Identify which cell holds the provided text, then report its (x, y) central coordinate. 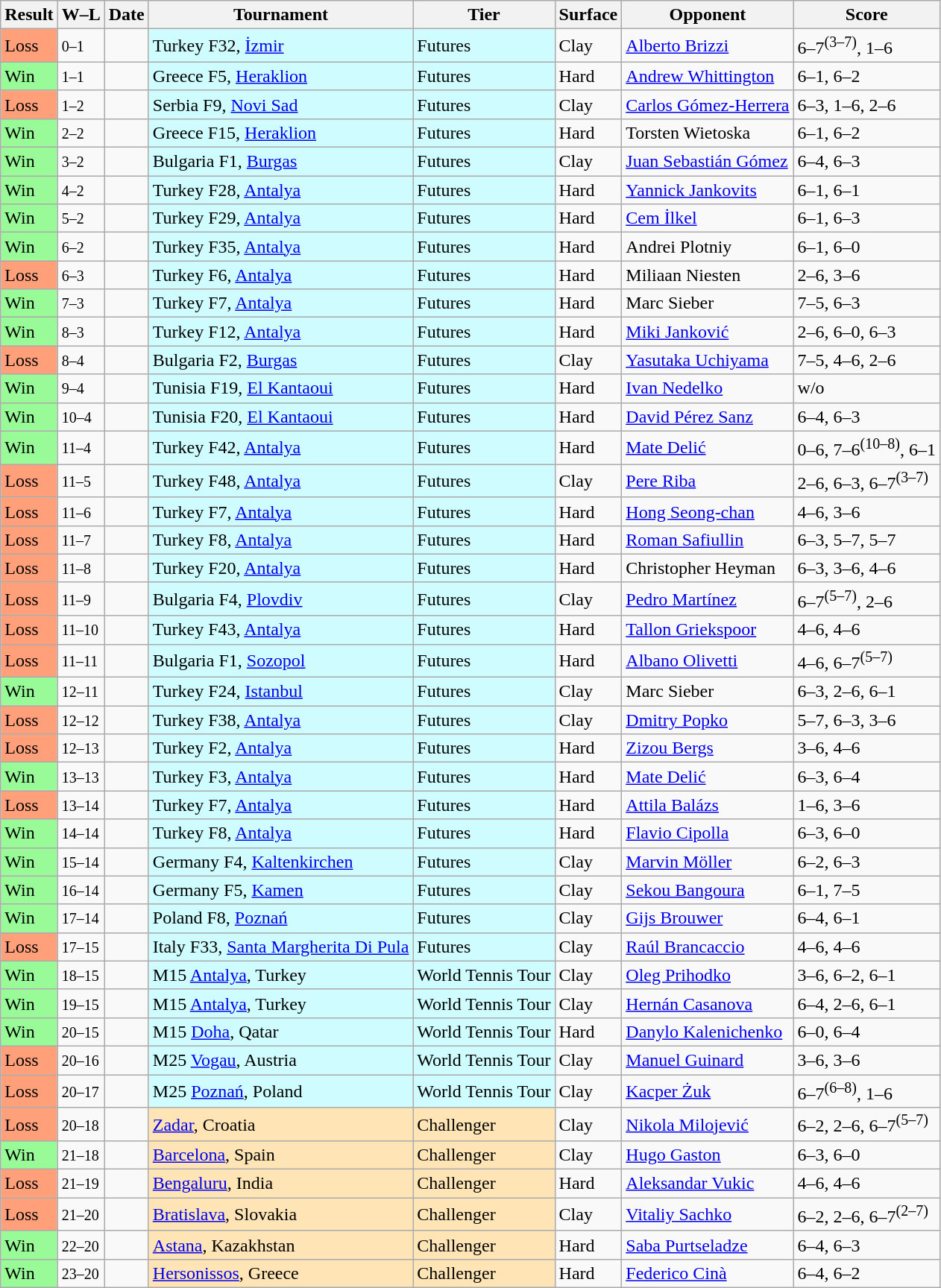
4–6, 3–6 (866, 511)
11–11 (81, 660)
23–20 (81, 1273)
3–6, 3–6 (866, 1060)
12–12 (81, 720)
M25 Poznań, Poland (280, 1091)
6–3 (81, 275)
6–3, 2–6, 6–1 (866, 692)
Sekou Bangoura (708, 890)
Andrei Plotniy (708, 247)
2–6, 3–6 (866, 275)
Juan Sebastián Gómez (708, 162)
Pedro Martínez (708, 599)
21–18 (81, 1155)
Turkey F24, Istanbul (280, 692)
0–1 (81, 46)
Yannick Jankovits (708, 190)
Yasutaka Uchiyama (708, 360)
13–13 (81, 777)
Cem İlkel (708, 218)
20–15 (81, 1032)
11–5 (81, 482)
6–7(5–7), 2–6 (866, 599)
1–2 (81, 104)
7–5, 6–3 (866, 303)
6–1, 6–1 (866, 190)
7–5, 4–6, 2–6 (866, 360)
Turkey F20, Antalya (280, 568)
Federico Cinà (708, 1273)
2–2 (81, 133)
12–13 (81, 748)
Alberto Brizzi (708, 46)
5–7, 6–3, 3–6 (866, 720)
Hernán Casanova (708, 1003)
3–6, 6–2, 6–1 (866, 975)
Marvin Möller (708, 862)
Turkey F43, Antalya (280, 630)
Bengaluru, India (280, 1184)
7–3 (81, 303)
6–1, 7–5 (866, 890)
Miliaan Niesten (708, 275)
8–4 (81, 360)
Bulgaria F2, Burgas (280, 360)
w/o (866, 388)
6–3, 1–6, 2–6 (866, 104)
18–15 (81, 975)
20–16 (81, 1060)
11–8 (81, 568)
Nikola Milojević (708, 1124)
Serbia F9, Novi Sad (280, 104)
15–14 (81, 862)
Surface (588, 15)
Turkey F32, İzmir (280, 46)
3–2 (81, 162)
1–6, 3–6 (866, 805)
6–1, 6–3 (866, 218)
Barcelona, Spain (280, 1155)
Ivan Nedelko (708, 388)
4–6, 6–7(5–7) (866, 660)
Greece F15, Heraklion (280, 133)
11–9 (81, 599)
Turkey F38, Antalya (280, 720)
2–6, 6–3, 6–7(3–7) (866, 482)
6–3, 6–4 (866, 777)
Vitaliy Sachko (708, 1215)
Astana, Kazakhstan (280, 1245)
Turkey F2, Antalya (280, 748)
Saba Purtseladze (708, 1245)
17–14 (81, 918)
Aleksandar Vukic (708, 1184)
Dmitry Popko (708, 720)
Carlos Gómez-Herrera (708, 104)
3–6, 4–6 (866, 748)
6–7(3–7), 1–6 (866, 46)
Turkey F35, Antalya (280, 247)
Tunisia F19, El Kantaoui (280, 388)
Andrew Whittington (708, 76)
0–6, 7–6(10–8), 6–1 (866, 447)
6–1, 6–0 (866, 247)
13–14 (81, 805)
Danylo Kalenichenko (708, 1032)
Zadar, Croatia (280, 1124)
9–4 (81, 388)
Raúl Brancaccio (708, 947)
Bratislava, Slovakia (280, 1215)
Kacper Żuk (708, 1091)
Turkey F42, Antalya (280, 447)
11–4 (81, 447)
Tier (484, 15)
Turkey F28, Antalya (280, 190)
Bulgaria F1, Sozopol (280, 660)
21–20 (81, 1215)
16–14 (81, 890)
19–15 (81, 1003)
Germany F4, Kaltenkirchen (280, 862)
6–2, 2–6, 6–7(5–7) (866, 1124)
Date (127, 15)
Gijs Brouwer (708, 918)
Italy F33, Santa Margherita Di Pula (280, 947)
6–2, 2–6, 6–7(2–7) (866, 1215)
Bulgaria F1, Burgas (280, 162)
Score (866, 15)
6–2, 6–3 (866, 862)
Miki Janković (708, 332)
6–4, 2–6, 6–1 (866, 1003)
1–1 (81, 76)
Result (29, 15)
Hugo Gaston (708, 1155)
Oleg Prihodko (708, 975)
Albano Olivetti (708, 660)
6–4, 6–2 (866, 1273)
11–7 (81, 540)
6–7(6–8), 1–6 (866, 1091)
Tournament (280, 15)
5–2 (81, 218)
2–6, 6–0, 6–3 (866, 332)
Bulgaria F4, Plovdiv (280, 599)
6–3, 5–7, 5–7 (866, 540)
Christopher Heyman (708, 568)
Greece F5, Heraklion (280, 76)
Hong Seong-chan (708, 511)
Turkey F3, Antalya (280, 777)
M25 Vogau, Austria (280, 1060)
Hersonissos, Greece (280, 1273)
Flavio Cipolla (708, 833)
6–3, 3–6, 4–6 (866, 568)
10–4 (81, 417)
David Pérez Sanz (708, 417)
Torsten Wietoska (708, 133)
21–19 (81, 1184)
Opponent (708, 15)
Poland F8, Poznań (280, 918)
11–6 (81, 511)
6–4, 6–1 (866, 918)
12–11 (81, 692)
Zizou Bergs (708, 748)
Germany F5, Kamen (280, 890)
4–2 (81, 190)
8–3 (81, 332)
6–2 (81, 247)
14–14 (81, 833)
Tunisia F20, El Kantaoui (280, 417)
Attila Balázs (708, 805)
Tallon Griekspoor (708, 630)
22–20 (81, 1245)
6–0, 6–4 (866, 1032)
Turkey F29, Antalya (280, 218)
W–L (81, 15)
Turkey F48, Antalya (280, 482)
20–18 (81, 1124)
Roman Safiullin (708, 540)
11–10 (81, 630)
Turkey F6, Antalya (280, 275)
20–17 (81, 1091)
17–15 (81, 947)
Pere Riba (708, 482)
M15 Doha, Qatar (280, 1032)
Manuel Guinard (708, 1060)
Turkey F12, Antalya (280, 332)
